Extract the [X, Y] coordinate from the center of the cell holding the provided text.  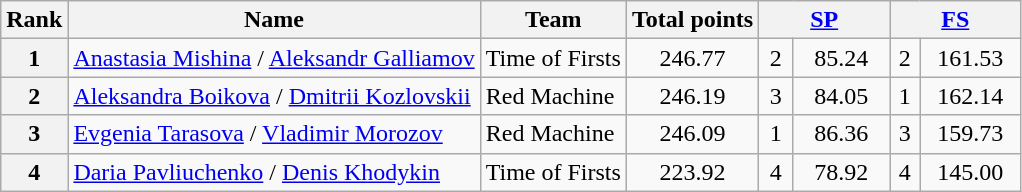
Aleksandra Boikova / Dmitrii Kozlovskii [274, 96]
145.00 [970, 172]
SP [824, 20]
Daria Pavliuchenko / Denis Khodykin [274, 172]
Evgenia Tarasova / Vladimir Morozov [274, 134]
Team [553, 20]
85.24 [842, 58]
Anastasia Mishina / Aleksandr Galliamov [274, 58]
246.19 [692, 96]
159.73 [970, 134]
FS [956, 20]
86.36 [842, 134]
84.05 [842, 96]
223.92 [692, 172]
78.92 [842, 172]
246.09 [692, 134]
246.77 [692, 58]
Rank [34, 20]
161.53 [970, 58]
Name [274, 20]
162.14 [970, 96]
Total points [692, 20]
